Locate the cell with the specified text and output its (X, Y) center coordinate. 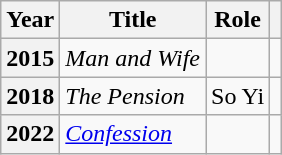
Role (238, 20)
2018 (30, 96)
Man and Wife (133, 58)
2022 (30, 134)
Year (30, 20)
Title (133, 20)
Confession (133, 134)
The Pension (133, 96)
2015 (30, 58)
So Yi (238, 96)
